Pinpoint the cell where the given text exists, returning its [X, Y] midpoint coordinate. 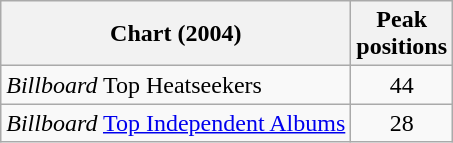
Billboard Top Independent Albums [176, 123]
Peakpositions [402, 34]
44 [402, 85]
28 [402, 123]
Billboard Top Heatseekers [176, 85]
Chart (2004) [176, 34]
